Locate the cell with the specified text and output its (X, Y) center coordinate. 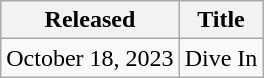
October 18, 2023 (90, 58)
Released (90, 20)
Dive In (221, 58)
Title (221, 20)
